Identify which cell holds the provided text, then report its (x, y) central coordinate. 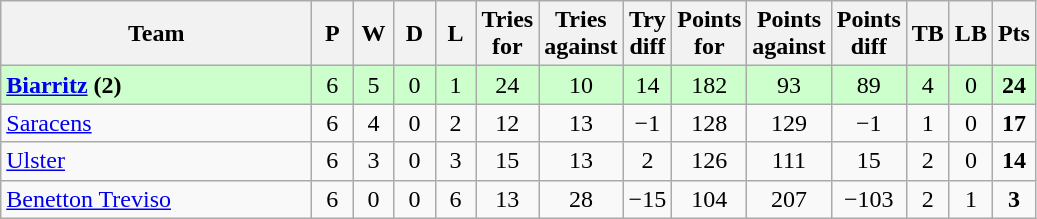
17 (1014, 123)
Points for (710, 34)
TB (928, 34)
182 (710, 85)
−15 (648, 199)
D (414, 34)
93 (789, 85)
LB (970, 34)
104 (710, 199)
Tries against (581, 34)
Benetton Treviso (156, 199)
28 (581, 199)
P (332, 34)
Biarritz (2) (156, 85)
−103 (868, 199)
10 (581, 85)
Pts (1014, 34)
5 (374, 85)
129 (789, 123)
Team (156, 34)
Try diff (648, 34)
89 (868, 85)
Tries for (508, 34)
12 (508, 123)
128 (710, 123)
L (456, 34)
Points against (789, 34)
207 (789, 199)
126 (710, 161)
Saracens (156, 123)
Ulster (156, 161)
W (374, 34)
Points diff (868, 34)
111 (789, 161)
